Capture the cell that displays the provided text and extract its [X, Y] central coordinate. 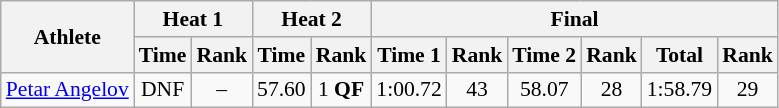
1:00.72 [408, 90]
43 [478, 90]
Petar Angelov [68, 90]
58.07 [544, 90]
Athlete [68, 36]
Total [680, 55]
Final [574, 19]
Time 2 [544, 55]
28 [612, 90]
1:58.79 [680, 90]
57.60 [282, 90]
DNF [163, 90]
– [222, 90]
Heat 1 [193, 19]
1 QF [342, 90]
Time 1 [408, 55]
29 [748, 90]
Heat 2 [312, 19]
